Return (x, y) of the center of cell containing provided text 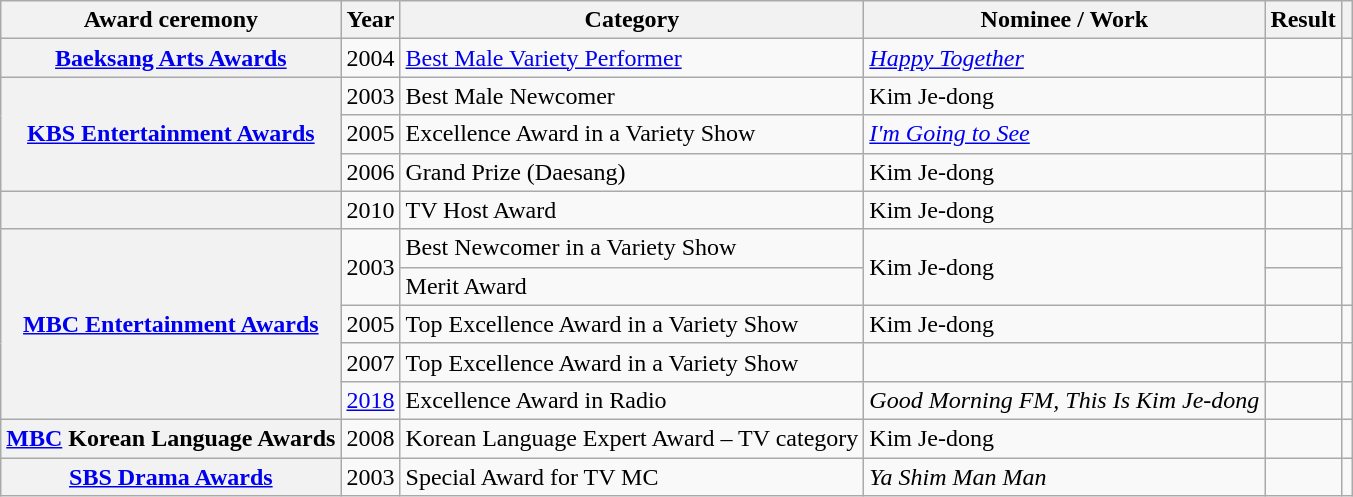
SBS Drama Awards (171, 477)
I'm Going to See (1064, 134)
2018 (370, 400)
Award ceremony (171, 20)
Good Morning FM, This Is Kim Je-dong (1064, 400)
Korean Language Expert Award – TV category (632, 438)
KBS Entertainment Awards (171, 134)
2006 (370, 172)
Result (1303, 20)
Best Male Newcomer (632, 96)
Merit Award (632, 286)
Best Male Variety Performer (632, 58)
Grand Prize (Daesang) (632, 172)
MBC Entertainment Awards (171, 324)
2004 (370, 58)
TV Host Award (632, 210)
Ya Shim Man Man (1064, 477)
Nominee / Work (1064, 20)
Excellence Award in Radio (632, 400)
2007 (370, 362)
Excellence Award in a Variety Show (632, 134)
Special Award for TV MC (632, 477)
2010 (370, 210)
Year (370, 20)
Category (632, 20)
2008 (370, 438)
MBC Korean Language Awards (171, 438)
Baeksang Arts Awards (171, 58)
Best Newcomer in a Variety Show (632, 248)
Happy Together (1064, 58)
